From the cell containing the given text, extract its center point as (X, Y) coordinate. 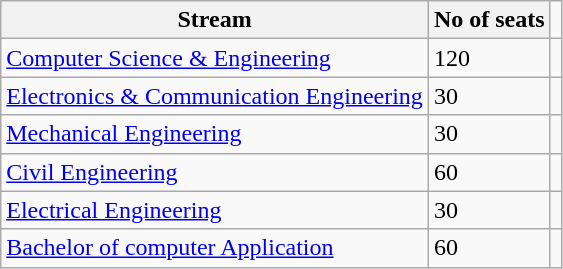
No of seats (489, 20)
Computer Science & Engineering (215, 58)
120 (489, 58)
Stream (215, 20)
Civil Engineering (215, 172)
Bachelor of computer Application (215, 248)
Electrical Engineering (215, 210)
Mechanical Engineering (215, 134)
Electronics & Communication Engineering (215, 96)
